From the cell containing the given text, extract its center point as (X, Y) coordinate. 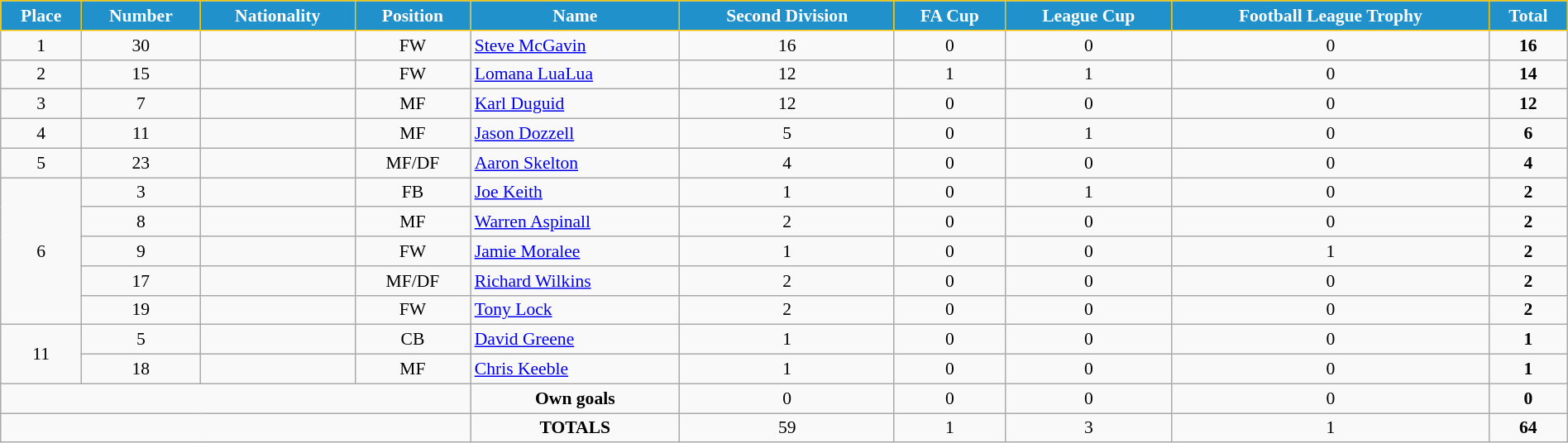
Total (1528, 16)
Number (141, 16)
Steve McGavin (576, 45)
Own goals (576, 398)
59 (787, 428)
David Greene (576, 340)
17 (141, 281)
8 (141, 222)
Jason Dozzell (576, 134)
7 (141, 104)
Chris Keeble (576, 369)
TOTALS (576, 428)
League Cup (1088, 16)
14 (1528, 74)
CB (413, 340)
19 (141, 310)
64 (1528, 428)
9 (141, 251)
Position (413, 16)
Nationality (278, 16)
Jamie Moralee (576, 251)
Name (576, 16)
Place (41, 16)
FA Cup (949, 16)
FB (413, 193)
Aaron Skelton (576, 163)
Warren Aspinall (576, 222)
18 (141, 369)
Karl Duguid (576, 104)
Second Division (787, 16)
Joe Keith (576, 193)
Richard Wilkins (576, 281)
Tony Lock (576, 310)
23 (141, 163)
Lomana LuaLua (576, 74)
15 (141, 74)
Football League Trophy (1330, 16)
30 (141, 45)
